Extract the (X, Y) coordinate from the center of the cell holding the provided text.  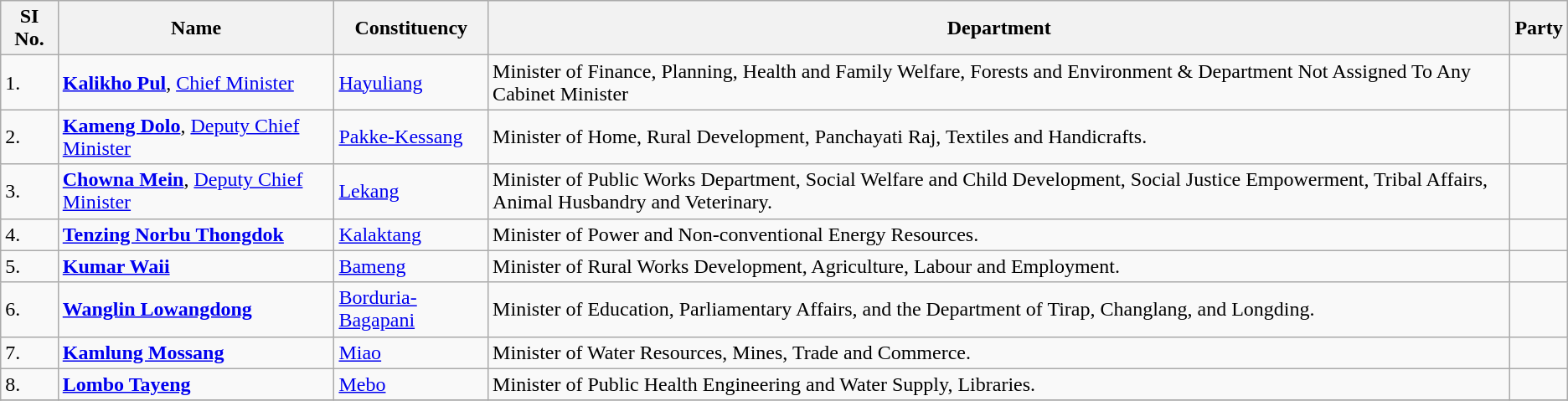
Lekang (411, 191)
7. (29, 352)
Hayuliang (411, 82)
Minister of Education, Parliamentary Affairs, and the Department of Tirap, Changlang, and Longding. (999, 310)
4. (29, 234)
Kalikho Pul, Chief Minister (196, 82)
Miao (411, 352)
Bameng (411, 266)
Party (1539, 28)
Kalaktang (411, 234)
Kumar Waii (196, 266)
Wanglin Lowangdong (196, 310)
6. (29, 310)
Minister of Water Resources, Mines, Trade and Commerce. (999, 352)
Pakke-Kessang (411, 137)
Kameng Dolo, Deputy Chief Minister (196, 137)
Name (196, 28)
Borduria-Bagapani (411, 310)
Minister of Home, Rural Development, Panchayati Raj, Textiles and Handicrafts. (999, 137)
3. (29, 191)
Minister of Rural Works Development, Agriculture, Labour and Employment. (999, 266)
Kamlung Mossang (196, 352)
Minister of Finance, Planning, Health and Family Welfare, Forests and Environment & Department Not Assigned To Any Cabinet Minister (999, 82)
Minister of Power and Non-conventional Energy Resources. (999, 234)
2. (29, 137)
Department (999, 28)
8. (29, 384)
5. (29, 266)
Constituency (411, 28)
1. (29, 82)
Minister of Public Health Engineering and Water Supply, Libraries. (999, 384)
Lombo Tayeng (196, 384)
Mebo (411, 384)
Tenzing Norbu Thongdok (196, 234)
Chowna Mein, Deputy Chief Minister (196, 191)
SI No. (29, 28)
